Search for the cell housing the specified text and yield its [X, Y] center coordinate. 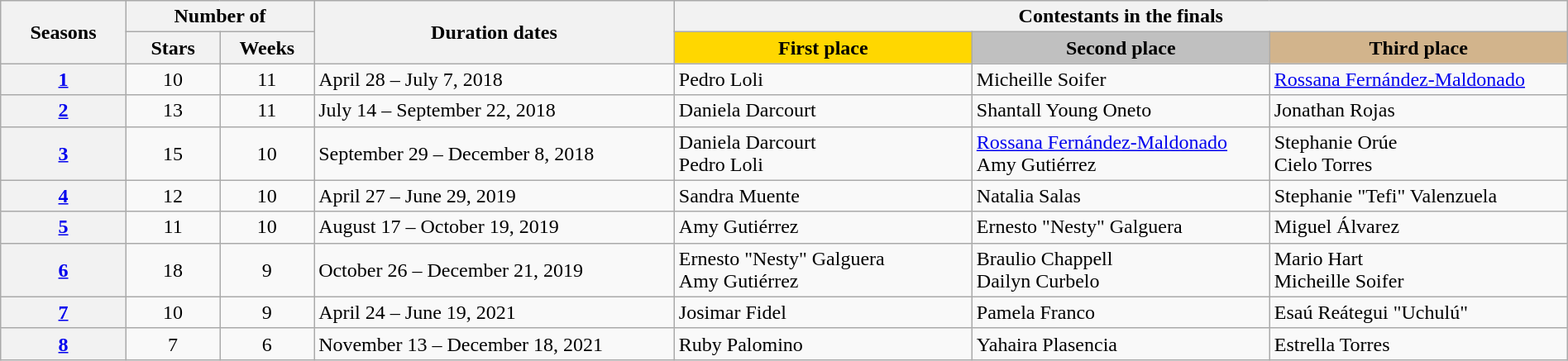
Rossana Fernández-Maldonado Amy Gutiérrez [1121, 154]
12 [173, 196]
Pamela Franco [1121, 312]
Amy Gutiérrez [823, 227]
Ernesto "Nesty" Galguera [1121, 227]
Natalia Salas [1121, 196]
18 [173, 269]
Mario Hart Micheille Soifer [1418, 269]
First place [823, 48]
April 27 – June 29, 2019 [495, 196]
Weeks [267, 48]
Micheille Soifer [1121, 79]
Daniela Darcourt [823, 111]
Ernesto "Nesty" Galguera Amy Gutiérrez [823, 269]
5 [64, 227]
Ruby Palomino [823, 344]
July 14 – September 22, 2018 [495, 111]
Second place [1121, 48]
Stars [173, 48]
1 [64, 79]
Number of [220, 17]
Miguel Álvarez [1418, 227]
Rossana Fernández-Maldonado [1418, 79]
Contestants in the finals [1121, 17]
Third place [1418, 48]
8 [64, 344]
Yahaira Plasencia [1121, 344]
15 [173, 154]
13 [173, 111]
Stephanie "Tefi" Valenzuela [1418, 196]
Daniela Darcourt Pedro Loli [823, 154]
2 [64, 111]
Stephanie Orúe Cielo Torres [1418, 154]
Jonathan Rojas [1418, 111]
Sandra Muente [823, 196]
3 [64, 154]
Duration dates [495, 32]
August 17 – October 19, 2019 [495, 227]
April 24 – June 19, 2021 [495, 312]
Seasons [64, 32]
Estrella Torres [1418, 344]
September 29 – December 8, 2018 [495, 154]
April 28 – July 7, 2018 [495, 79]
Esaú Reátegui "Uchulú" [1418, 312]
Pedro Loli [823, 79]
Josimar Fidel [823, 312]
October 26 – December 21, 2019 [495, 269]
4 [64, 196]
Shantall Young Oneto [1121, 111]
November 13 – December 18, 2021 [495, 344]
Braulio Chappell Dailyn Curbelo [1121, 269]
